Output the [X, Y] coordinate of the center of the cell containing the given text.  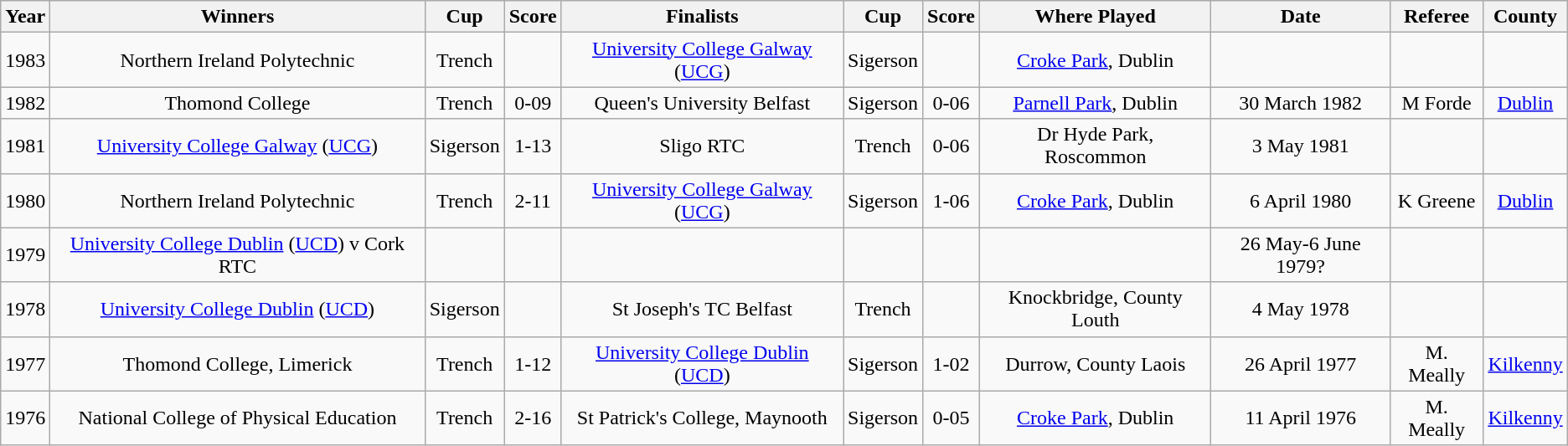
Thomond College [238, 103]
University College Dublin (UCD) v Cork RTC [238, 254]
1-12 [533, 363]
11 April 1976 [1300, 418]
Knockbridge, County Louth [1096, 310]
1982 [25, 103]
1981 [25, 146]
26 April 1977 [1300, 363]
2-11 [533, 201]
Parnell Park, Dublin [1096, 103]
0-05 [952, 418]
1-02 [952, 363]
Where Played [1096, 17]
1-06 [952, 201]
1983 [25, 60]
6 April 1980 [1300, 201]
1977 [25, 363]
Referee [1436, 17]
3 May 1981 [1300, 146]
Dr Hyde Park, Roscommon [1096, 146]
1979 [25, 254]
Date [1300, 17]
4 May 1978 [1300, 310]
1976 [25, 418]
0-09 [533, 103]
National College of Physical Education [238, 418]
30 March 1982 [1300, 103]
M Forde [1436, 103]
26 May-6 June 1979? [1300, 254]
Year [25, 17]
1980 [25, 201]
Queen's University Belfast [702, 103]
County [1525, 17]
St Joseph's TC Belfast [702, 310]
Thomond College, Limerick [238, 363]
Sligo RTC [702, 146]
1978 [25, 310]
Durrow, County Laois [1096, 363]
K Greene [1436, 201]
2-16 [533, 418]
1-13 [533, 146]
Finalists [702, 17]
St Patrick's College, Maynooth [702, 418]
Winners [238, 17]
